Pinpoint the cell where the given text exists, returning its (x, y) midpoint coordinate. 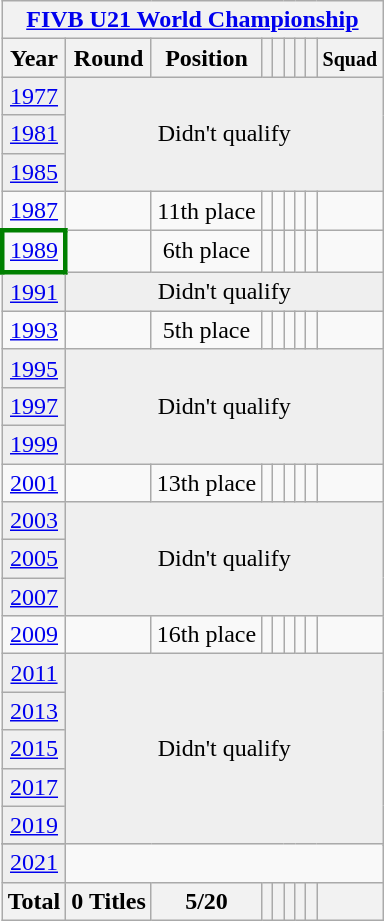
2003 (34, 521)
2021 (34, 863)
2019 (34, 825)
1991 (34, 292)
6th place (206, 252)
1977 (34, 96)
FIVB U21 World Championship (192, 20)
Position (206, 58)
5th place (206, 330)
13th place (206, 483)
5/20 (206, 901)
Year (34, 58)
2011 (34, 673)
Total (34, 901)
1993 (34, 330)
2005 (34, 559)
1985 (34, 172)
11th place (206, 211)
2017 (34, 787)
1987 (34, 211)
2007 (34, 597)
1981 (34, 134)
1989 (34, 252)
16th place (206, 635)
2013 (34, 711)
1999 (34, 444)
Squad (350, 58)
0 Titles (109, 901)
1995 (34, 368)
2001 (34, 483)
Round (109, 58)
2009 (34, 635)
1997 (34, 406)
2015 (34, 749)
